Extract the (X, Y) coordinate from the center of the cell holding the provided text.  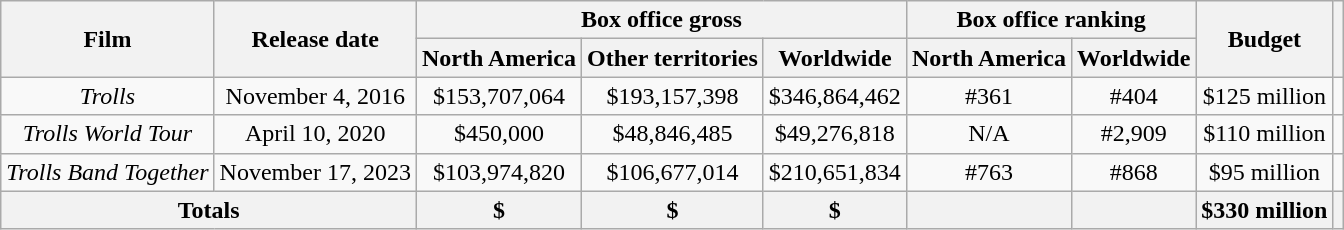
$210,651,834 (834, 172)
$49,276,818 (834, 134)
November 4, 2016 (315, 96)
#404 (1133, 96)
$193,157,398 (672, 96)
Trolls World Tour (108, 134)
Box office gross (661, 20)
$110 million (1264, 134)
#868 (1133, 172)
$346,864,462 (834, 96)
Other territories (672, 58)
Totals (209, 210)
$153,707,064 (498, 96)
$103,974,820 (498, 172)
$125 million (1264, 96)
$450,000 (498, 134)
#361 (988, 96)
#2,909 (1133, 134)
Trolls (108, 96)
Release date (315, 39)
Film (108, 39)
$95 million (1264, 172)
$106,677,014 (672, 172)
November 17, 2023 (315, 172)
Budget (1264, 39)
Box office ranking (1050, 20)
N/A (988, 134)
$330 million (1264, 210)
April 10, 2020 (315, 134)
#763 (988, 172)
$48,846,485 (672, 134)
Trolls Band Together (108, 172)
